Identify which cell holds the provided text, then report its (x, y) central coordinate. 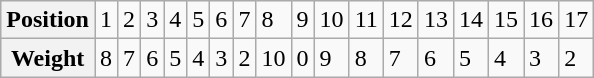
0 (302, 58)
16 (542, 20)
13 (436, 20)
12 (400, 20)
15 (506, 20)
17 (576, 20)
1 (106, 20)
11 (366, 20)
14 (470, 20)
Weight (48, 58)
Position (48, 20)
